Return the (x, y) coordinate for the center point of the cell that contains the specified text.  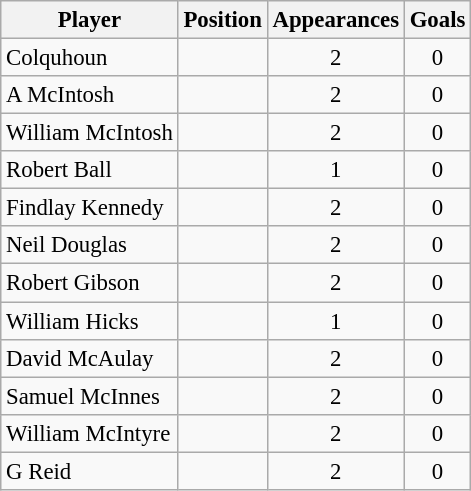
Findlay Kennedy (90, 208)
David McAulay (90, 358)
Player (90, 20)
William Hicks (90, 321)
Goals (437, 20)
Appearances (336, 20)
Robert Gibson (90, 283)
Neil Douglas (90, 245)
A McIntosh (90, 95)
G Reid (90, 471)
Robert Ball (90, 170)
Position (222, 20)
Samuel McInnes (90, 396)
William McIntosh (90, 133)
William McIntyre (90, 433)
Colquhoun (90, 58)
